Provide the (X, Y) coordinate of the cell's center where the given text is located.  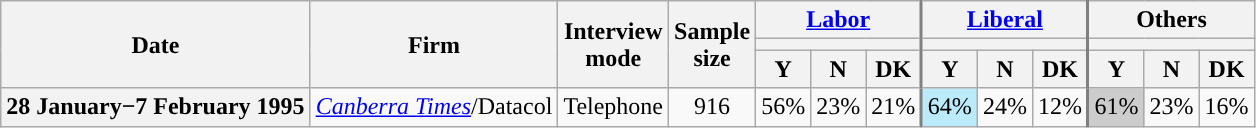
Telephone (614, 107)
Firm (434, 44)
Date (156, 44)
12% (1060, 107)
16% (1226, 107)
21% (894, 107)
Samplesize (712, 44)
Others (1171, 20)
916 (712, 107)
Interviewmode (614, 44)
56% (784, 107)
24% (1004, 107)
Liberal (1006, 20)
28 January−7 February 1995 (156, 107)
Canberra Times/Datacol (434, 107)
Labor (839, 20)
64% (950, 107)
61% (1116, 107)
